Identify which cell holds the provided text, then report its (X, Y) central coordinate. 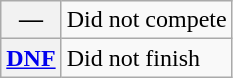
Did not compete (146, 20)
— (31, 20)
DNF (31, 58)
Did not finish (146, 58)
